Detect which cell encompasses the target text, then output its [X, Y] center coordinate. 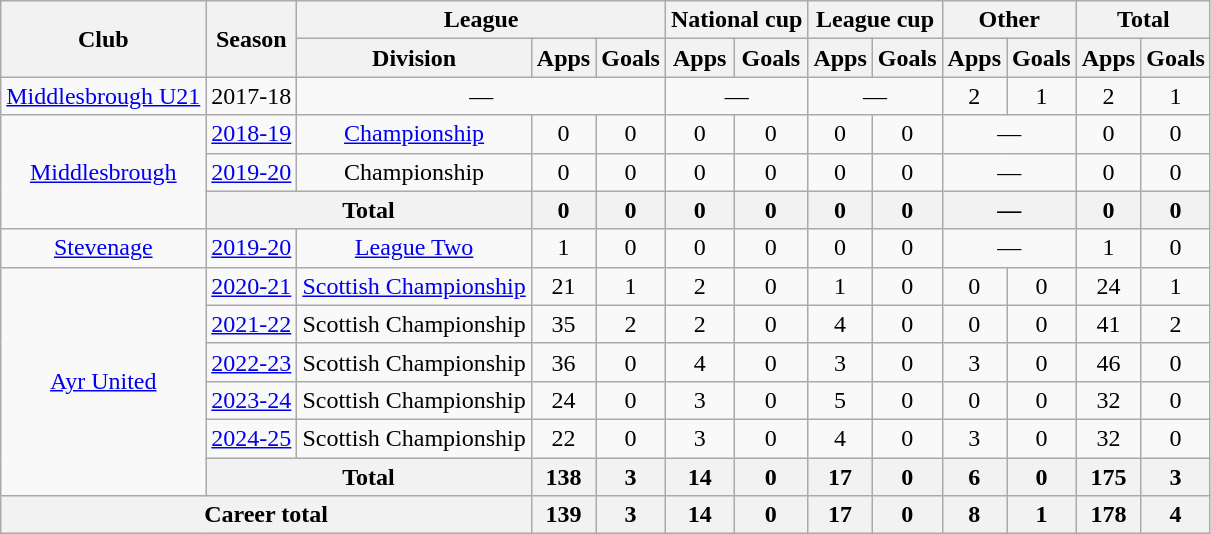
2022-23 [252, 362]
2018-19 [252, 134]
6 [974, 477]
21 [563, 286]
Other [1009, 20]
Ayr United [104, 381]
36 [563, 362]
National cup [736, 20]
139 [563, 515]
Division [414, 58]
175 [1108, 477]
League cup [875, 20]
5 [840, 400]
2024-25 [252, 438]
League [482, 20]
35 [563, 324]
46 [1108, 362]
Middlesbrough U21 [104, 96]
2023-24 [252, 400]
2020-21 [252, 286]
Middlesbrough [104, 172]
Career total [266, 515]
2021-22 [252, 324]
Season [252, 39]
41 [1108, 324]
League Two [414, 248]
8 [974, 515]
22 [563, 438]
Stevenage [104, 248]
138 [563, 477]
178 [1108, 515]
Club [104, 39]
2017-18 [252, 96]
